Search for the cell housing the specified text and yield its (X, Y) center coordinate. 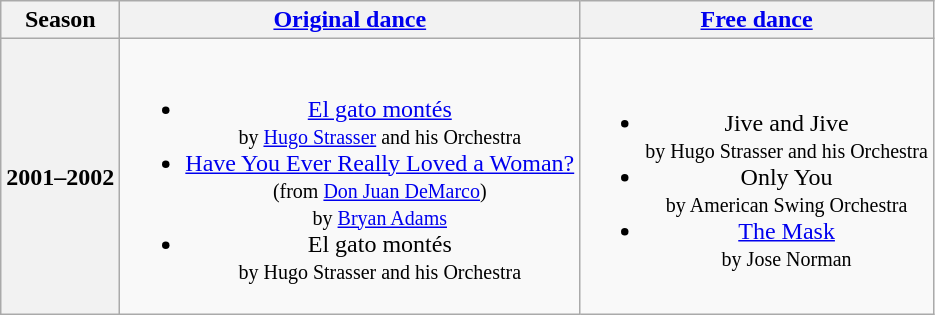
Free dance (757, 20)
Jive and Jive by Hugo Strasser and his Orchestra Only You by American Swing Orchestra The Mask by Jose Norman (757, 176)
2001–2002 (60, 176)
Original dance (350, 20)
Season (60, 20)
